Extract the [X, Y] coordinate from the center of the cell holding the provided text.  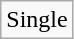
Single [37, 20]
